Return (X, Y) of the center of cell containing provided text 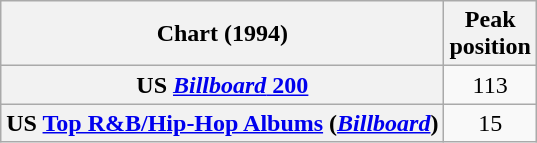
Peak position (490, 34)
US Top R&B/Hip-Hop Albums (Billboard) (222, 123)
113 (490, 85)
Chart (1994) (222, 34)
US Billboard 200 (222, 85)
15 (490, 123)
